Output the (x, y) coordinate of the center of the cell containing the given text.  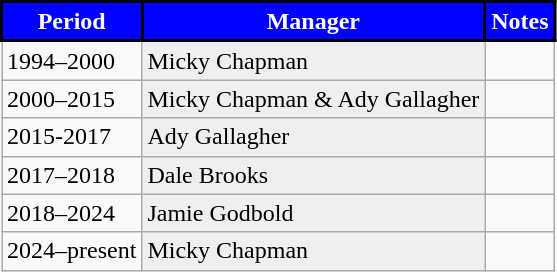
2017–2018 (72, 175)
2018–2024 (72, 213)
Micky Chapman & Ady Gallagher (314, 99)
1994–2000 (72, 60)
Period (72, 22)
Notes (520, 22)
Dale Brooks (314, 175)
Ady Gallagher (314, 137)
2024–present (72, 251)
2015-2017 (72, 137)
2000–2015 (72, 99)
Jamie Godbold (314, 213)
Manager (314, 22)
